Search for the cell housing the specified text and yield its [X, Y] center coordinate. 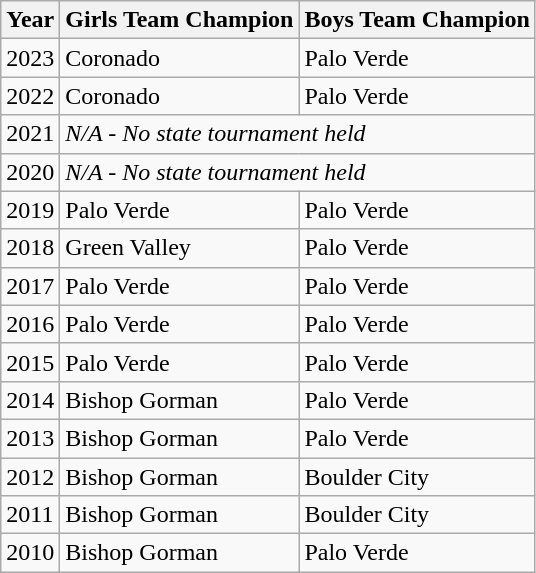
Boys Team Champion [417, 20]
2015 [30, 362]
2022 [30, 96]
2023 [30, 58]
2011 [30, 515]
2021 [30, 134]
2019 [30, 210]
2014 [30, 400]
Green Valley [180, 248]
2017 [30, 286]
Year [30, 20]
Girls Team Champion [180, 20]
2016 [30, 324]
2010 [30, 553]
2020 [30, 172]
2018 [30, 248]
2012 [30, 477]
2013 [30, 438]
